Identify which cell holds the provided text, then report its [x, y] central coordinate. 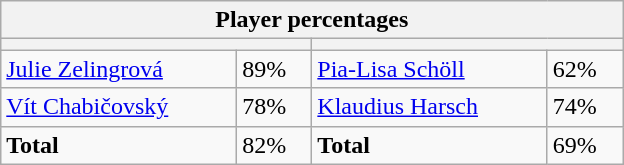
Pia-Lisa Schöll [430, 69]
Vít Chabičovský [119, 107]
Player percentages [312, 20]
Klaudius Harsch [430, 107]
62% [585, 69]
82% [274, 145]
89% [274, 69]
69% [585, 145]
74% [585, 107]
Julie Zelingrová [119, 69]
78% [274, 107]
